Pinpoint the cell where the given text exists, returning its [X, Y] midpoint coordinate. 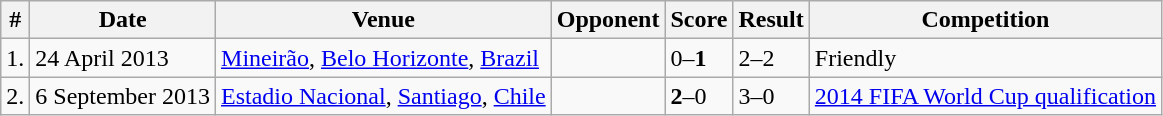
Score [699, 20]
2014 FIFA World Cup qualification [985, 96]
Competition [985, 20]
0–1 [699, 58]
2–2 [771, 58]
Result [771, 20]
Friendly [985, 58]
Date [123, 20]
3–0 [771, 96]
Opponent [608, 20]
24 April 2013 [123, 58]
6 September 2013 [123, 96]
# [16, 20]
1. [16, 58]
2. [16, 96]
2–0 [699, 96]
Venue [384, 20]
Estadio Nacional, Santiago, Chile [384, 96]
Mineirão, Belo Horizonte, Brazil [384, 58]
